Identify which cell holds the provided text, then report its (X, Y) central coordinate. 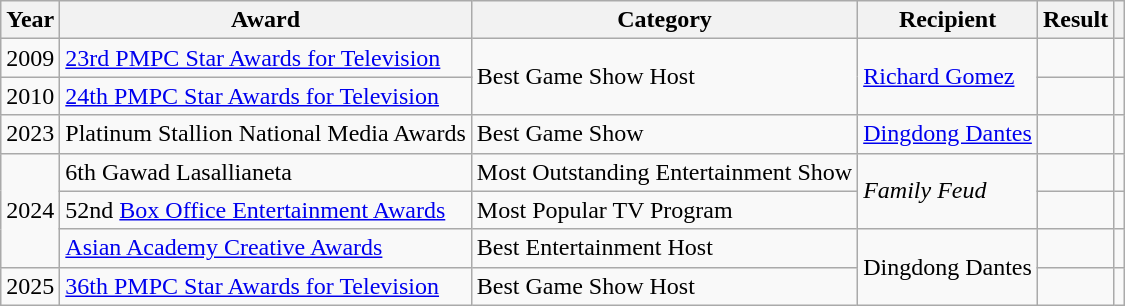
Year (30, 20)
Most Outstanding Entertainment Show (664, 172)
36th PMPC Star Awards for Television (266, 286)
23rd PMPC Star Awards for Television (266, 58)
Best Game Show (664, 134)
2025 (30, 286)
2024 (30, 210)
2009 (30, 58)
52nd Box Office Entertainment Awards (266, 210)
24th PMPC Star Awards for Television (266, 96)
Best Entertainment Host (664, 248)
Richard Gomez (948, 77)
2023 (30, 134)
Asian Academy Creative Awards (266, 248)
6th Gawad Lasallianeta (266, 172)
Family Feud (948, 191)
Most Popular TV Program (664, 210)
Result (1075, 20)
Award (266, 20)
Platinum Stallion National Media Awards (266, 134)
2010 (30, 96)
Recipient (948, 20)
Category (664, 20)
